For the text-containing cell, return its midpoint in (x, y) coordinate format. 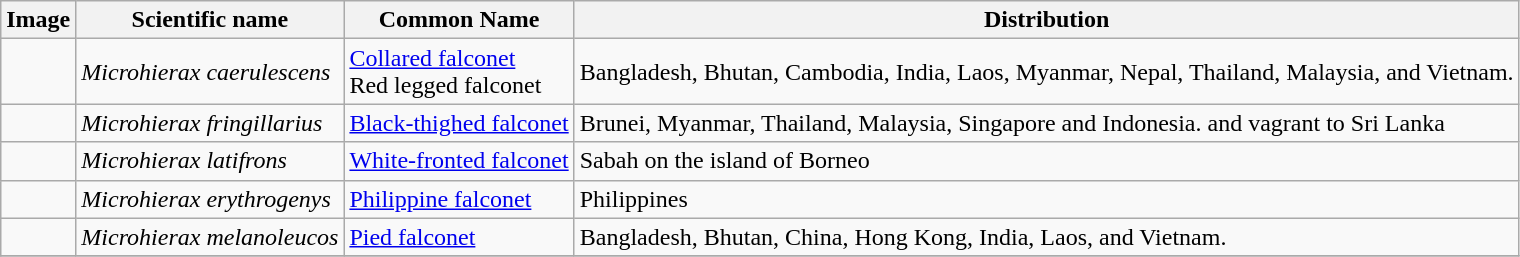
Image (38, 20)
Microhierax fringillarius (210, 123)
Brunei, Myanmar, Thailand, Malaysia, Singapore and Indonesia. and vagrant to Sri Lanka (1046, 123)
Microhierax erythrogenys (210, 199)
Microhierax latifrons (210, 161)
Common Name (459, 20)
Scientific name (210, 20)
Distribution (1046, 20)
Bangladesh, Bhutan, Cambodia, India, Laos, Myanmar, Nepal, Thailand, Malaysia, and Vietnam. (1046, 72)
Sabah on the island of Borneo (1046, 161)
Collared falconetRed legged falconet (459, 72)
Pied falconet (459, 237)
Bangladesh, Bhutan, China, Hong Kong, India, Laos, and Vietnam. (1046, 237)
White-fronted falconet (459, 161)
Microhierax caerulescens (210, 72)
Philippines (1046, 199)
Microhierax melanoleucos (210, 237)
Black-thighed falconet (459, 123)
Philippine falconet (459, 199)
